Identify which cell holds the provided text, then report its (X, Y) central coordinate. 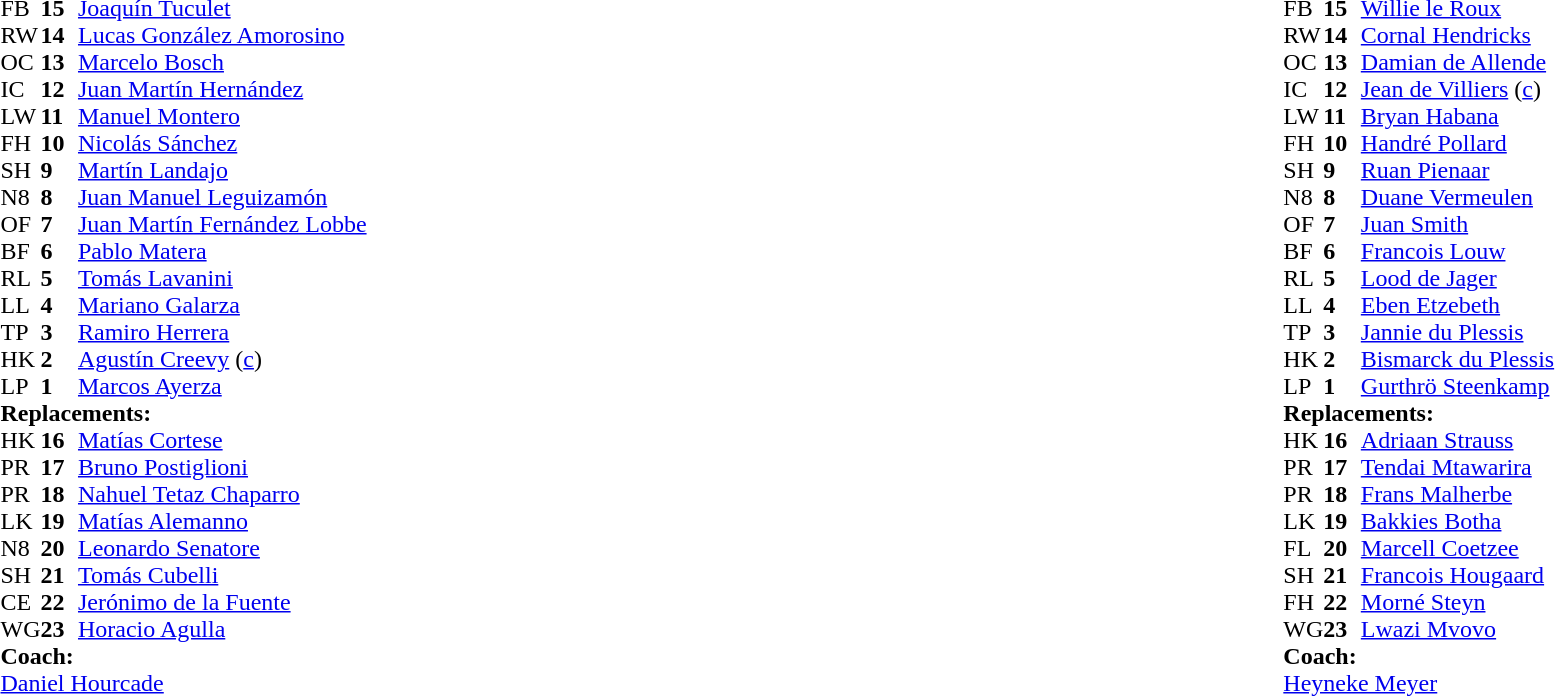
Juan Manuel Leguizamón (222, 198)
Bruno Postiglioni (222, 468)
Bakkies Botha (1458, 522)
Pablo Matera (222, 252)
Bryan Habana (1458, 116)
Nicolás Sánchez (222, 144)
Marcos Ayerza (222, 386)
Agustín Creevy (c) (222, 360)
Eben Etzebeth (1458, 306)
Manuel Montero (222, 116)
Morné Steyn (1458, 602)
Duane Vermeulen (1458, 198)
Lood de Jager (1458, 278)
Mariano Galarza (222, 306)
FL (1303, 548)
Marcell Coetzee (1458, 548)
Jannie du Plessis (1458, 332)
Juan Smith (1458, 224)
Damian de Allende (1458, 62)
Ramiro Herrera (222, 332)
Martín Landajo (222, 170)
Gurthrö Steenkamp (1458, 386)
Jerónimo de la Fuente (222, 602)
Frans Malherbe (1458, 494)
Tomás Cubelli (222, 576)
Matías Cortese (222, 440)
Cornal Hendricks (1458, 36)
Leonardo Senatore (222, 548)
Juan Martín Hernández (222, 90)
Juan Martín Fernández Lobbe (222, 224)
CE (20, 602)
Ruan Pienaar (1458, 170)
Horacio Agulla (222, 630)
Handré Pollard (1458, 144)
Lucas González Amorosino (222, 36)
Nahuel Tetaz Chaparro (222, 494)
Marcelo Bosch (222, 62)
Francois Louw (1458, 252)
Adriaan Strauss (1458, 440)
Jean de Villiers (c) (1458, 90)
Lwazi Mvovo (1458, 630)
Matías Alemanno (222, 522)
Francois Hougaard (1458, 576)
Bismarck du Plessis (1458, 360)
Tomás Lavanini (222, 278)
Tendai Mtawarira (1458, 468)
